Pinpoint the cell where the given text exists, returning its [X, Y] midpoint coordinate. 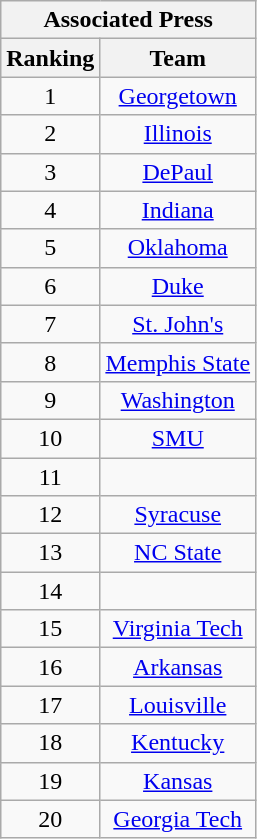
Associated Press [128, 20]
St. John's [178, 324]
17 [50, 705]
11 [50, 477]
Indiana [178, 210]
Georgetown [178, 96]
10 [50, 438]
SMU [178, 438]
20 [50, 819]
7 [50, 324]
2 [50, 134]
Illinois [178, 134]
9 [50, 400]
Arkansas [178, 667]
DePaul [178, 172]
3 [50, 172]
Oklahoma [178, 248]
4 [50, 210]
Louisville [178, 705]
Ranking [50, 58]
Georgia Tech [178, 819]
Kansas [178, 781]
NC State [178, 553]
Duke [178, 286]
Washington [178, 400]
15 [50, 629]
Virginia Tech [178, 629]
19 [50, 781]
13 [50, 553]
8 [50, 362]
12 [50, 515]
Memphis State [178, 362]
6 [50, 286]
18 [50, 743]
Team [178, 58]
Syracuse [178, 515]
1 [50, 96]
Kentucky [178, 743]
5 [50, 248]
14 [50, 591]
16 [50, 667]
